Find where the given text appears and provide that cell's center as [X, Y] coordinate. 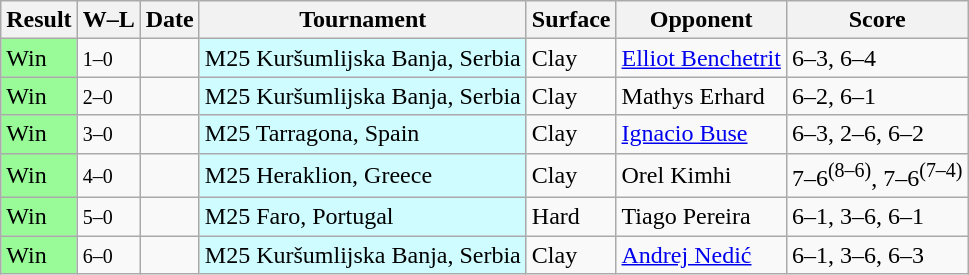
Date [170, 20]
Score [877, 20]
Tournament [362, 20]
M25 Faro, Portugal [362, 217]
M25 Tarragona, Spain [362, 134]
Orel Kimhi [701, 176]
6–1, 3–6, 6–3 [877, 255]
Ignacio Buse [701, 134]
2–0 [108, 96]
Tiago Pereira [701, 217]
Andrej Nedić [701, 255]
Opponent [701, 20]
M25 Heraklion, Greece [362, 176]
Hard [571, 217]
Mathys Erhard [701, 96]
6–2, 6–1 [877, 96]
Result [39, 20]
1–0 [108, 58]
W–L [108, 20]
3–0 [108, 134]
7–6(8–6), 7–6(7–4) [877, 176]
Surface [571, 20]
6–3, 2–6, 6–2 [877, 134]
6–3, 6–4 [877, 58]
5–0 [108, 217]
4–0 [108, 176]
6–0 [108, 255]
6–1, 3–6, 6–1 [877, 217]
Elliot Benchetrit [701, 58]
